Identify which cell holds the provided text, then report its [X, Y] central coordinate. 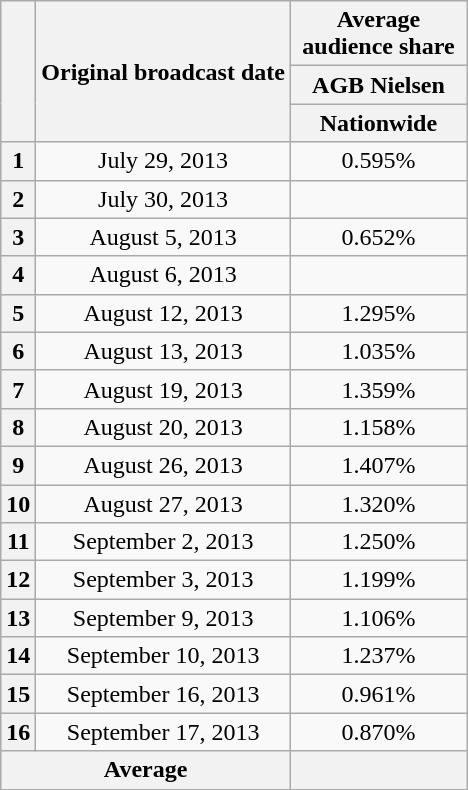
6 [18, 351]
September 3, 2013 [164, 580]
August 13, 2013 [164, 351]
August 27, 2013 [164, 503]
14 [18, 656]
August 19, 2013 [164, 389]
1 [18, 161]
13 [18, 618]
Average [146, 770]
1.320% [378, 503]
1.199% [378, 580]
3 [18, 237]
1.295% [378, 313]
AGB Nielsen [378, 85]
1.407% [378, 465]
September 17, 2013 [164, 732]
September 16, 2013 [164, 694]
Original broadcast date [164, 72]
August 26, 2013 [164, 465]
0.595% [378, 161]
August 12, 2013 [164, 313]
July 30, 2013 [164, 199]
August 20, 2013 [164, 427]
September 2, 2013 [164, 542]
16 [18, 732]
12 [18, 580]
1.237% [378, 656]
10 [18, 503]
Nationwide [378, 123]
1.250% [378, 542]
5 [18, 313]
2 [18, 199]
1.035% [378, 351]
9 [18, 465]
8 [18, 427]
1.359% [378, 389]
Average audience share [378, 34]
July 29, 2013 [164, 161]
7 [18, 389]
0.961% [378, 694]
11 [18, 542]
0.870% [378, 732]
15 [18, 694]
1.106% [378, 618]
August 5, 2013 [164, 237]
September 10, 2013 [164, 656]
August 6, 2013 [164, 275]
1.158% [378, 427]
0.652% [378, 237]
4 [18, 275]
September 9, 2013 [164, 618]
